Detect which cell encompasses the target text, then output its (X, Y) center coordinate. 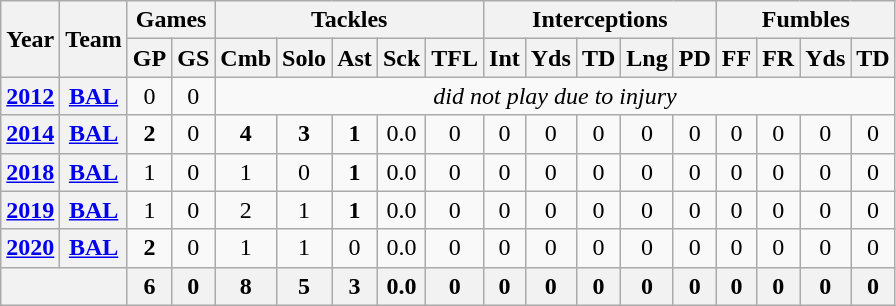
did not play due to injury (555, 96)
2012 (30, 96)
Interceptions (600, 20)
Lng (647, 58)
5 (304, 286)
6 (149, 286)
Int (505, 58)
4 (246, 134)
PD (694, 58)
Sck (401, 58)
Games (170, 20)
Cmb (246, 58)
Team (94, 39)
Solo (304, 58)
8 (246, 286)
Ast (355, 58)
2019 (30, 210)
2020 (30, 248)
TFL (455, 58)
Fumbles (806, 20)
FR (778, 58)
GP (149, 58)
2014 (30, 134)
Tackles (350, 20)
GS (194, 58)
FF (736, 58)
Year (30, 39)
2018 (30, 172)
